Find where the given text appears and provide that cell's center as (X, Y) coordinate. 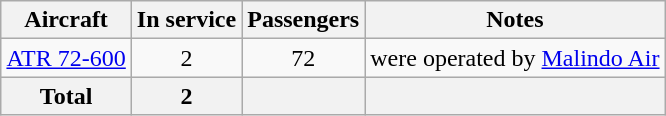
72 (304, 58)
Passengers (304, 20)
Notes (515, 20)
were operated by Malindo Air (515, 58)
ATR 72-600 (66, 58)
Total (66, 96)
Aircraft (66, 20)
In service (186, 20)
